Extract the (X, Y) coordinate from the center of the cell holding the provided text.  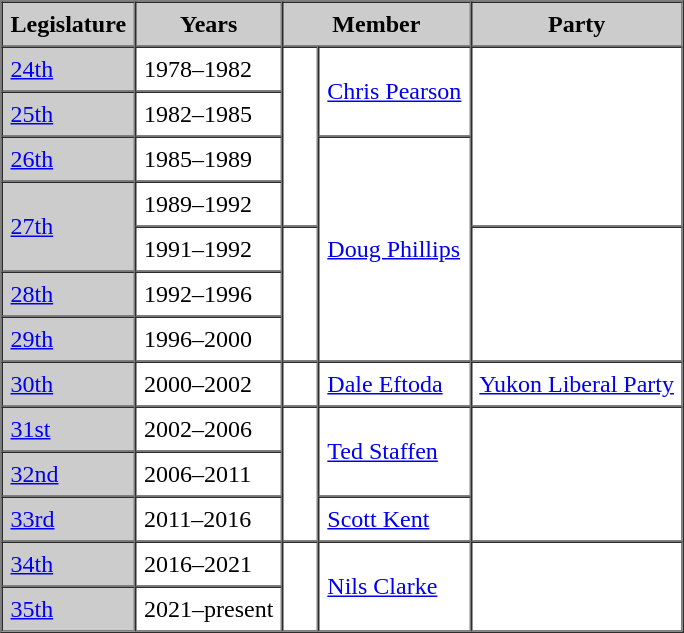
1985–1989 (208, 158)
Scott Kent (394, 518)
Party (576, 24)
1991–1992 (208, 248)
26th (69, 158)
1992–1996 (208, 294)
30th (69, 384)
Doug Phillips (394, 248)
28th (69, 294)
Dale Eftoda (394, 384)
1978–1982 (208, 68)
2006–2011 (208, 474)
Member (376, 24)
Legislature (69, 24)
1982–1985 (208, 114)
Yukon Liberal Party (576, 384)
34th (69, 564)
2011–2016 (208, 518)
Chris Pearson (394, 91)
1996–2000 (208, 338)
24th (69, 68)
1989–1992 (208, 204)
32nd (69, 474)
Nils Clarke (394, 587)
35th (69, 608)
Ted Staffen (394, 451)
25th (69, 114)
2000–2002 (208, 384)
2002–2006 (208, 428)
31st (69, 428)
29th (69, 338)
2016–2021 (208, 564)
33rd (69, 518)
Years (208, 24)
27th (69, 227)
2021–present (208, 608)
